Provide the (x, y) coordinate of the cell's center where the given text is located.  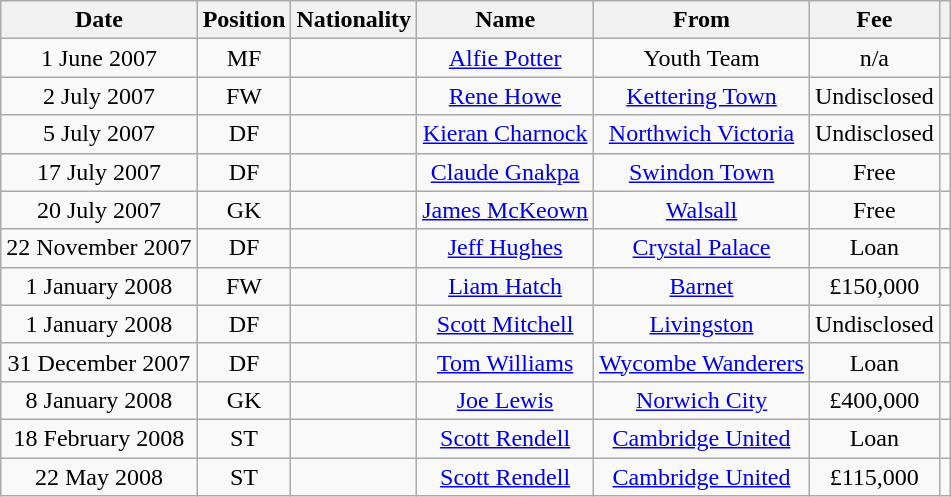
£400,000 (874, 400)
Scott Mitchell (506, 324)
Crystal Palace (702, 248)
Claude Gnakpa (506, 172)
£150,000 (874, 286)
Jeff Hughes (506, 248)
Kettering Town (702, 96)
18 February 2008 (99, 438)
Northwich Victoria (702, 134)
Tom Williams (506, 362)
Position (244, 20)
17 July 2007 (99, 172)
Alfie Potter (506, 58)
Livingston (702, 324)
1 June 2007 (99, 58)
Barnet (702, 286)
Date (99, 20)
22 May 2008 (99, 477)
Name (506, 20)
James McKeown (506, 210)
8 January 2008 (99, 400)
5 July 2007 (99, 134)
Nationality (354, 20)
Swindon Town (702, 172)
MF (244, 58)
22 November 2007 (99, 248)
20 July 2007 (99, 210)
31 December 2007 (99, 362)
Wycombe Wanderers (702, 362)
Norwich City (702, 400)
£115,000 (874, 477)
From (702, 20)
Walsall (702, 210)
n/a (874, 58)
Fee (874, 20)
Youth Team (702, 58)
Joe Lewis (506, 400)
Kieran Charnock (506, 134)
Liam Hatch (506, 286)
2 July 2007 (99, 96)
Rene Howe (506, 96)
